Extract the (X, Y) coordinate from the center of the cell holding the provided text.  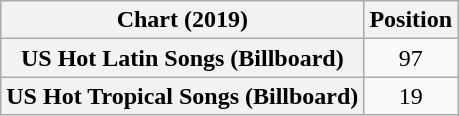
US Hot Tropical Songs (Billboard) (182, 96)
97 (411, 58)
US Hot Latin Songs (Billboard) (182, 58)
19 (411, 96)
Position (411, 20)
Chart (2019) (182, 20)
